Determine the [x, y] coordinate at the center of the cell enclosing the given text.  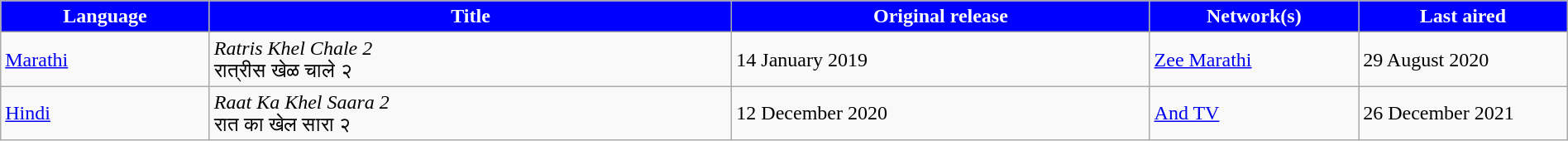
Network(s) [1254, 17]
Original release [941, 17]
Marathi [106, 60]
14 January 2019 [941, 60]
And TV [1254, 113]
12 December 2020 [941, 113]
Zee Marathi [1254, 60]
26 December 2021 [1464, 113]
Title [471, 17]
Hindi [106, 113]
Last aired [1464, 17]
Language [106, 17]
Ratris Khel Chale 2 रात्रीस खेळ चाले २ [471, 60]
Raat Ka Khel Saara 2 रात का खेल सारा २ [471, 113]
29 August 2020 [1464, 60]
